Pinpoint the cell where the given text exists, returning its [x, y] midpoint coordinate. 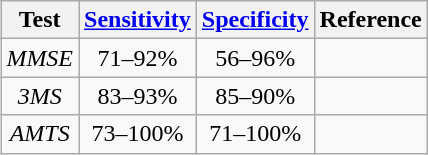
71–100% [255, 134]
73–100% [138, 134]
Specificity [255, 20]
Test [40, 20]
3MS [40, 96]
MMSE [40, 58]
AMTS [40, 134]
83–93% [138, 96]
Reference [370, 20]
71–92% [138, 58]
Sensitivity [138, 20]
85–90% [255, 96]
56–96% [255, 58]
